Extract the [x, y] coordinate from the center of the cell holding the provided text.  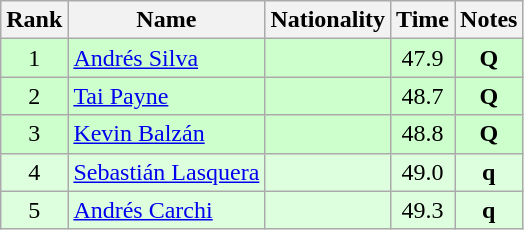
4 [34, 172]
48.7 [423, 96]
49.0 [423, 172]
5 [34, 210]
48.8 [423, 134]
2 [34, 96]
Sebastián Lasquera [166, 172]
Time [423, 20]
47.9 [423, 58]
1 [34, 58]
Tai Payne [166, 96]
49.3 [423, 210]
Nationality [328, 20]
Andrés Silva [166, 58]
Rank [34, 20]
Kevin Balzán [166, 134]
Name [166, 20]
3 [34, 134]
Andrés Carchi [166, 210]
Notes [489, 20]
